Provide the (X, Y) coordinate of the cell's center where the given text is located.  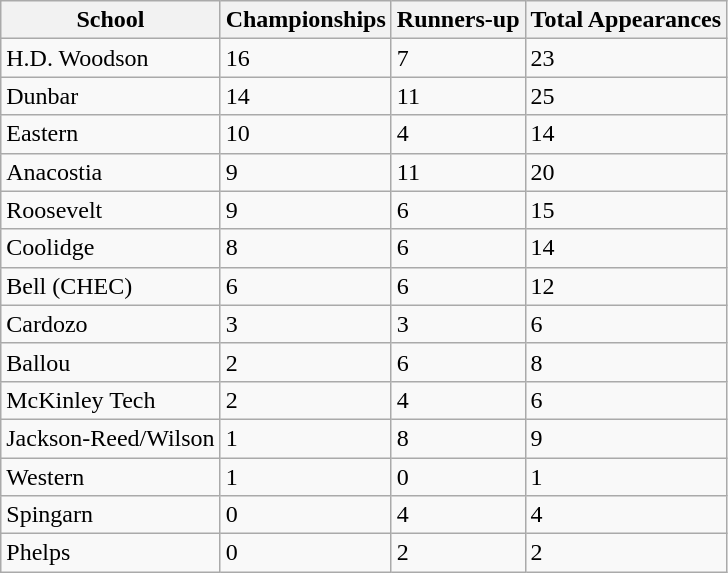
Jackson-Reed/Wilson (110, 438)
Cardozo (110, 324)
15 (626, 210)
12 (626, 286)
Western (110, 477)
Anacostia (110, 172)
16 (306, 58)
25 (626, 96)
Phelps (110, 553)
Roosevelt (110, 210)
10 (306, 134)
Bell (CHEC) (110, 286)
McKinley Tech (110, 400)
23 (626, 58)
Runners-up (458, 20)
7 (458, 58)
Ballou (110, 362)
School (110, 20)
H.D. Woodson (110, 58)
Eastern (110, 134)
Spingarn (110, 515)
Dunbar (110, 96)
20 (626, 172)
Coolidge (110, 248)
Championships (306, 20)
Total Appearances (626, 20)
